Search for the cell housing the specified text and yield its (X, Y) center coordinate. 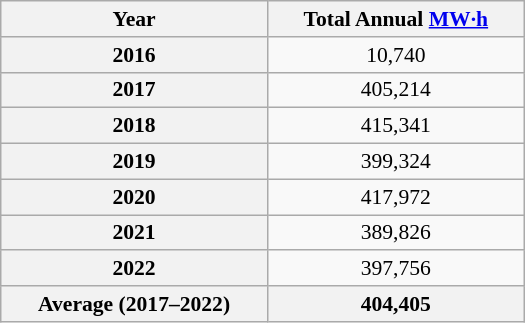
389,826 (396, 233)
397,756 (396, 269)
399,324 (396, 162)
2016 (134, 55)
2020 (134, 197)
Year (134, 19)
Average (2017–2022) (134, 304)
2021 (134, 233)
2018 (134, 126)
404,405 (396, 304)
417,972 (396, 197)
Total Annual MW·h (396, 19)
415,341 (396, 126)
405,214 (396, 90)
10,740 (396, 55)
2017 (134, 90)
2022 (134, 269)
2019 (134, 162)
